Provide the [x, y] coordinate of the cell's center where the given text is located.  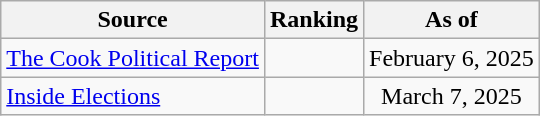
February 6, 2025 [452, 58]
As of [452, 20]
March 7, 2025 [452, 96]
Source [133, 20]
Inside Elections [133, 96]
The Cook Political Report [133, 58]
Ranking [314, 20]
